Find where the given text appears and provide that cell's center as [X, Y] coordinate. 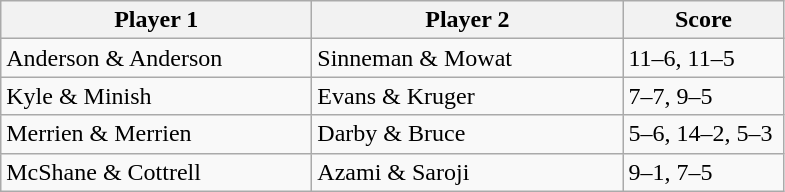
5–6, 14–2, 5–3 [704, 134]
Azami & Saroji [468, 172]
Player 2 [468, 20]
Sinneman & Mowat [468, 58]
7–7, 9–5 [704, 96]
Player 1 [156, 20]
9–1, 7–5 [704, 172]
Evans & Kruger [468, 96]
Darby & Bruce [468, 134]
Merrien & Merrien [156, 134]
Anderson & Anderson [156, 58]
11–6, 11–5 [704, 58]
McShane & Cottrell [156, 172]
Kyle & Minish [156, 96]
Score [704, 20]
